Find where the given text appears and provide that cell's center as [X, Y] coordinate. 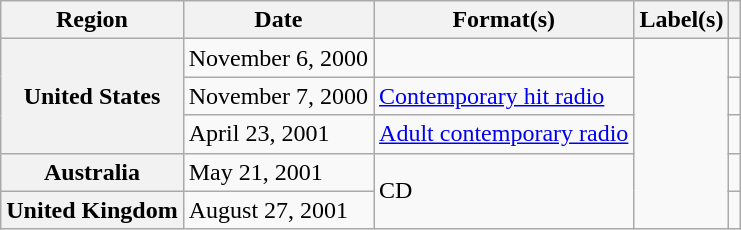
Australia [92, 172]
Contemporary hit radio [504, 96]
Date [278, 20]
CD [504, 191]
Region [92, 20]
United Kingdom [92, 210]
United States [92, 96]
Format(s) [504, 20]
August 27, 2001 [278, 210]
November 6, 2000 [278, 58]
November 7, 2000 [278, 96]
Label(s) [682, 20]
Adult contemporary radio [504, 134]
May 21, 2001 [278, 172]
April 23, 2001 [278, 134]
